Provide the (X, Y) coordinate of the cell's center where the given text is located.  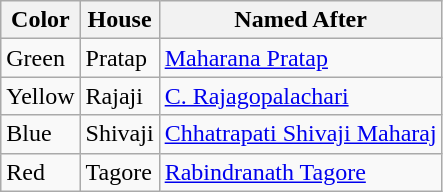
Rabindranath Tagore (300, 172)
Shivaji (120, 134)
Green (40, 58)
C. Rajagopalachari (300, 96)
Chhatrapati Shivaji Maharaj (300, 134)
Tagore (120, 172)
Rajaji (120, 96)
Blue (40, 134)
Yellow (40, 96)
Color (40, 20)
House (120, 20)
Maharana Pratap (300, 58)
Pratap (120, 58)
Red (40, 172)
Named After (300, 20)
